Determine the [X, Y] coordinate at the center of the cell enclosing the given text.  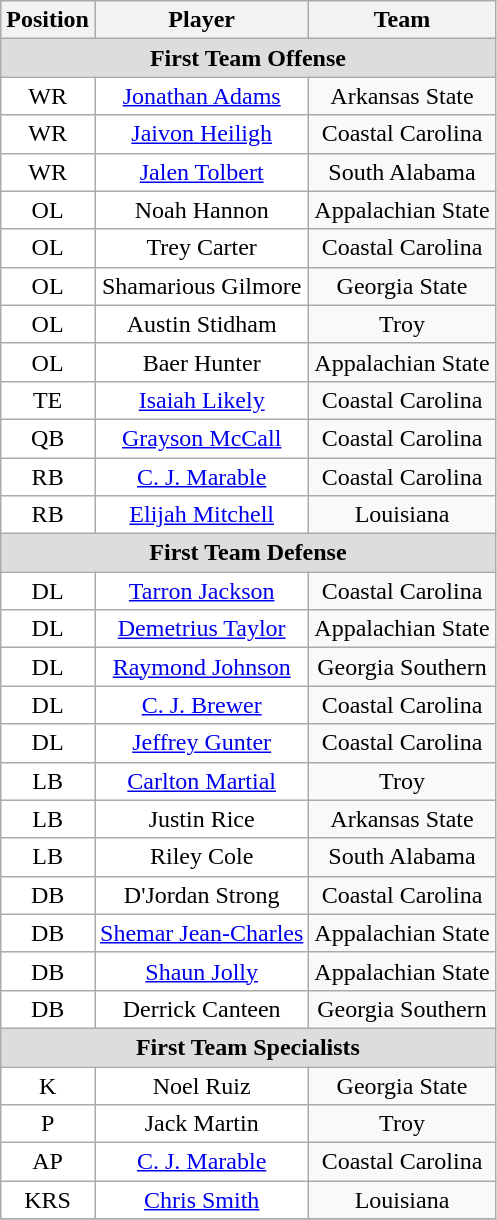
Jalen Tolbert [201, 172]
Noel Ruiz [201, 1085]
Jack Martin [201, 1124]
Player [201, 20]
QB [48, 438]
Tarron Jackson [201, 591]
Raymond Johnson [201, 667]
Jeffrey Gunter [201, 743]
First Team Defense [248, 553]
Carlton Martial [201, 781]
Isaiah Likely [201, 400]
Riley Cole [201, 857]
Elijah Mitchell [201, 515]
K [48, 1085]
Demetrius Taylor [201, 629]
Austin Stidham [201, 324]
First Team Specialists [248, 1047]
Derrick Canteen [201, 1009]
Shemar Jean-Charles [201, 933]
Chris Smith [201, 1200]
Team [402, 20]
Position [48, 20]
Shaun Jolly [201, 971]
D'Jordan Strong [201, 895]
Jaivon Heiligh [201, 134]
Shamarious Gilmore [201, 286]
Grayson McCall [201, 438]
Justin Rice [201, 819]
KRS [48, 1200]
AP [48, 1162]
First Team Offense [248, 58]
C. J. Brewer [201, 705]
TE [48, 400]
Jonathan Adams [201, 96]
Trey Carter [201, 248]
P [48, 1124]
Baer Hunter [201, 362]
Noah Hannon [201, 210]
